Identify which cell holds the provided text, then report its [x, y] central coordinate. 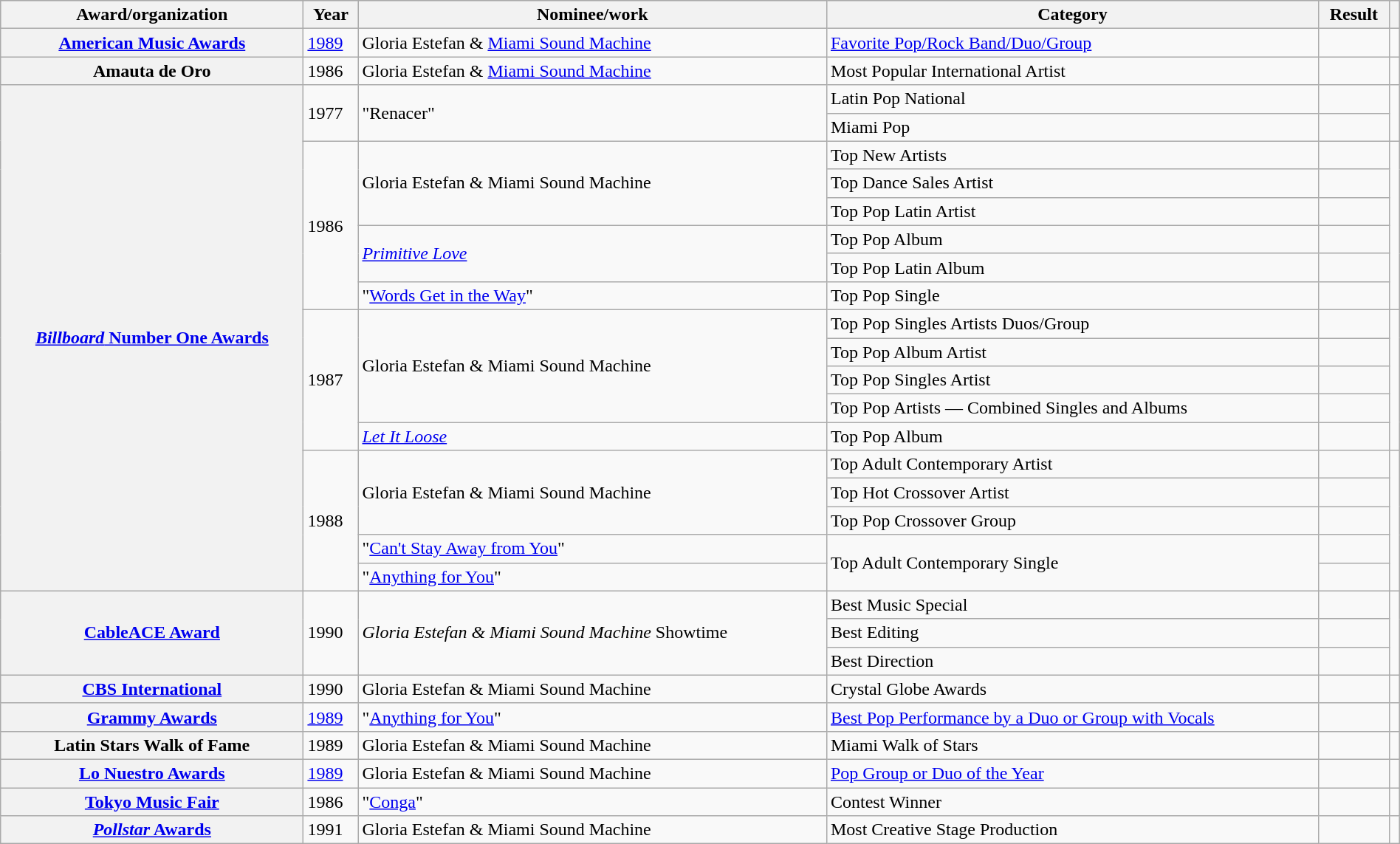
1987 [331, 380]
Tokyo Music Fair [152, 801]
Top Pop Single [1072, 295]
"Renacer" [592, 113]
"Conga" [592, 801]
American Music Awards [152, 43]
Top Adult Contemporary Artist [1072, 464]
Top Pop Album Artist [1072, 352]
Top Pop Artists — Combined Singles and Albums [1072, 408]
Primitive Love [592, 253]
Best Music Special [1072, 605]
Favorite Pop/Rock Band/Duo/Group [1072, 43]
Latin Pop National [1072, 99]
Top Pop Crossover Group [1072, 521]
Top Pop Singles Artist [1072, 380]
Contest Winner [1072, 801]
Pollstar Awards [152, 830]
CableACE Award [152, 633]
Year [331, 15]
Top Pop Singles Artists Duos/Group [1072, 323]
"Can't Stay Away from You" [592, 549]
Most Popular International Artist [1072, 71]
Grammy Awards [152, 717]
Best Editing [1072, 633]
Billboard Number One Awards [152, 338]
Let It Loose [592, 436]
Top Adult Contemporary Single [1072, 563]
1991 [331, 830]
Amauta de Oro [152, 71]
1988 [331, 521]
Top Pop Latin Album [1072, 267]
CBS International [152, 689]
Latin Stars Walk of Fame [152, 745]
Top Hot Crossover Artist [1072, 493]
Category [1072, 15]
Most Creative Stage Production [1072, 830]
1977 [331, 113]
Award/organization [152, 15]
Result [1353, 15]
Gloria Estefan & Miami Sound Machine Showtime [592, 633]
Lo Nuestro Awards [152, 773]
Nominee/work [592, 15]
"Words Get in the Way" [592, 295]
Top Dance Sales Artist [1072, 183]
Pop Group or Duo of the Year [1072, 773]
Best Pop Performance by a Duo or Group with Vocals [1072, 717]
Best Direction [1072, 661]
Miami Walk of Stars [1072, 745]
Top Pop Latin Artist [1072, 211]
Crystal Globe Awards [1072, 689]
Top New Artists [1072, 155]
Miami Pop [1072, 127]
